Search for the cell housing the specified text and yield its [X, Y] center coordinate. 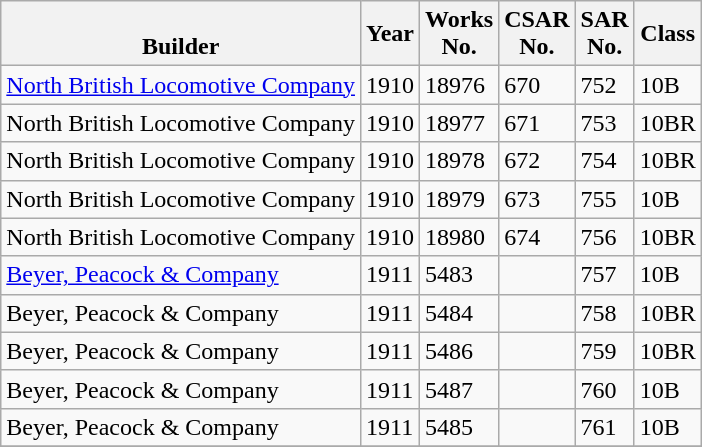
5485 [460, 427]
672 [537, 161]
WorksNo. [460, 34]
18980 [460, 237]
18978 [460, 161]
5486 [460, 351]
674 [537, 237]
18979 [460, 199]
760 [604, 389]
SARNo. [604, 34]
18976 [460, 85]
Builder [181, 34]
5483 [460, 275]
756 [604, 237]
673 [537, 199]
670 [537, 85]
757 [604, 275]
754 [604, 161]
755 [604, 199]
Class [668, 34]
761 [604, 427]
18977 [460, 123]
CSARNo. [537, 34]
752 [604, 85]
671 [537, 123]
753 [604, 123]
5484 [460, 313]
5487 [460, 389]
Year [390, 34]
759 [604, 351]
758 [604, 313]
